Locate the cell with the specified text and output its [x, y] center coordinate. 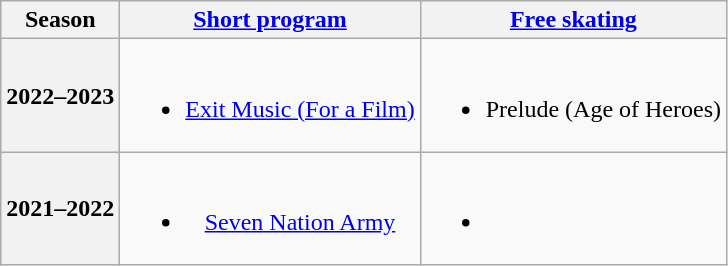
Free skating [573, 20]
Short program [270, 20]
Prelude (Age of Heroes) [573, 96]
2021–2022 [60, 208]
Exit Music (For a Film) [270, 96]
Seven Nation Army [270, 208]
2022–2023 [60, 96]
Season [60, 20]
